Extract the (X, Y) coordinate from the center of the cell holding the provided text.  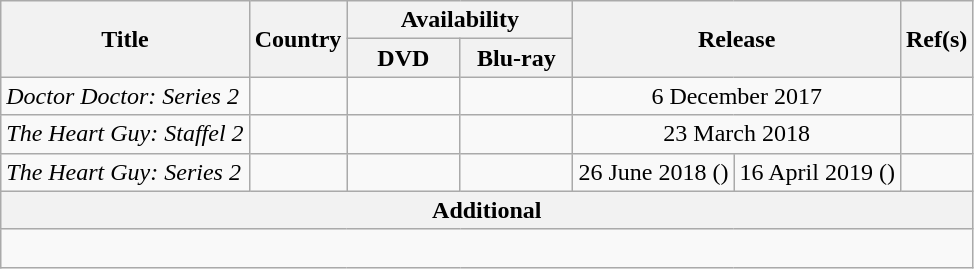
Additional (487, 210)
Title (125, 39)
26 June 2018 () (654, 172)
6 December 2017 (736, 96)
23 March 2018 (736, 134)
DVD (404, 58)
Ref(s) (936, 39)
The Heart Guy: Staffel 2 (125, 134)
16 April 2019 () (817, 172)
Doctor Doctor: Series 2 (125, 96)
Country (298, 39)
Availability (460, 20)
Blu-ray (516, 58)
The Heart Guy: Series 2 (125, 172)
Release (736, 39)
